Identify which cell holds the provided text, then report its (X, Y) central coordinate. 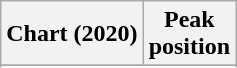
Chart (2020) (72, 34)
Peakposition (189, 34)
